Output the (X, Y) coordinate of the center of the cell containing the given text.  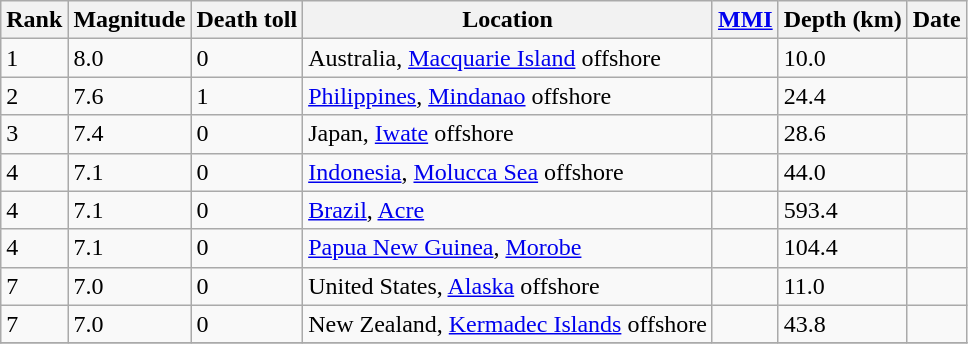
11.0 (842, 286)
Japan, Iwate offshore (508, 134)
Brazil, Acre (508, 210)
Papua New Guinea, Morobe (508, 248)
24.4 (842, 96)
Date (936, 20)
New Zealand, Kermadec Islands offshore (508, 324)
Magnitude (130, 20)
7.6 (130, 96)
Australia, Macquarie Island offshore (508, 58)
104.4 (842, 248)
10.0 (842, 58)
Philippines, Mindanao offshore (508, 96)
8.0 (130, 58)
2 (34, 96)
3 (34, 134)
Depth (km) (842, 20)
United States, Alaska offshore (508, 286)
Death toll (247, 20)
28.6 (842, 134)
Location (508, 20)
593.4 (842, 210)
7.4 (130, 134)
Rank (34, 20)
Indonesia, Molucca Sea offshore (508, 172)
43.8 (842, 324)
MMI (745, 20)
44.0 (842, 172)
